Locate the cell with the specified text and output its [X, Y] center coordinate. 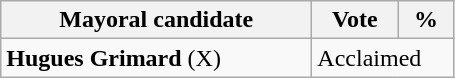
Hugues Grimard (X) [156, 58]
Acclaimed [383, 58]
Vote [355, 20]
% [426, 20]
Mayoral candidate [156, 20]
